Locate the cell with the specified text and output its [x, y] center coordinate. 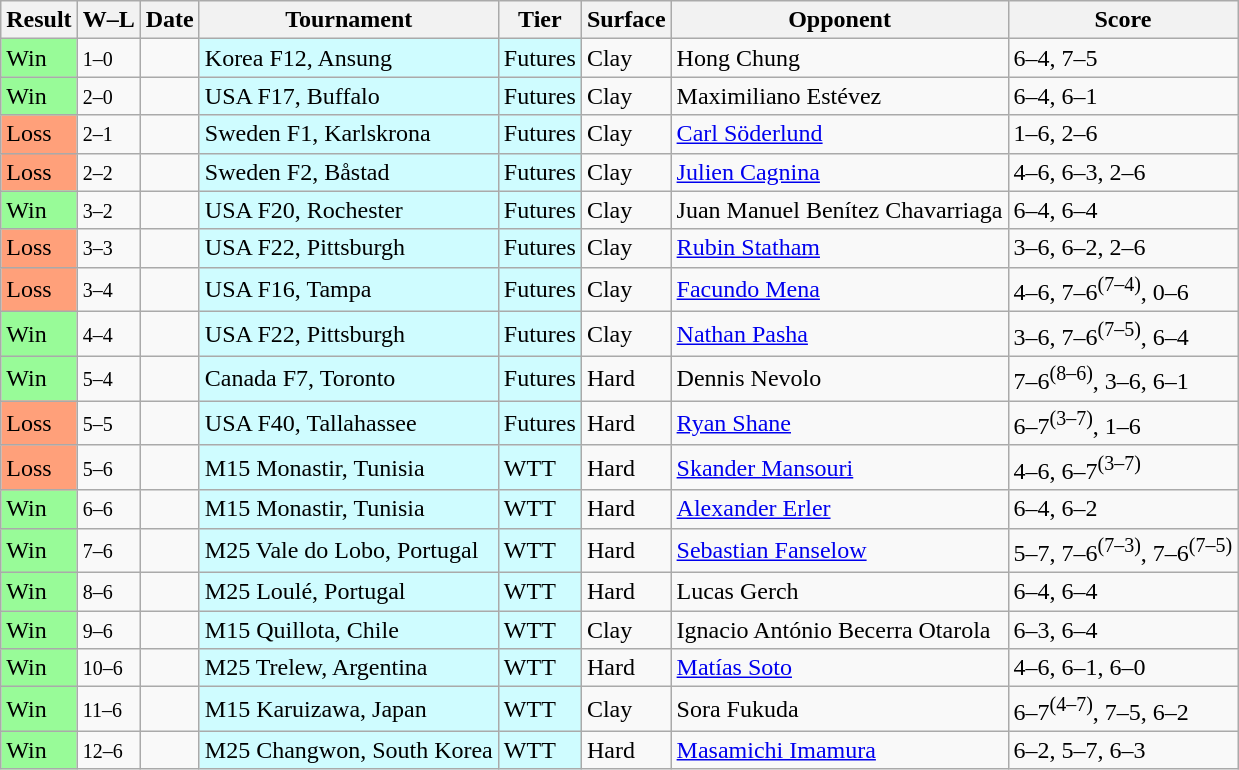
Result [39, 20]
8–6 [108, 592]
M25 Changwon, South Korea [348, 750]
2–2 [108, 172]
Score [1123, 20]
Masamichi Imamura [840, 750]
Canada F7, Toronto [348, 378]
3–6, 7–6(7–5), 6–4 [1123, 334]
Tier [540, 20]
4–6, 6–7(3–7) [1123, 468]
Sora Fukuda [840, 710]
Hong Chung [840, 58]
1–6, 2–6 [1123, 134]
7–6(8–6), 3–6, 6–1 [1123, 378]
M15 Quillota, Chile [348, 630]
6–4, 7–5 [1123, 58]
6–2, 5–7, 6–3 [1123, 750]
Tournament [348, 20]
1–0 [108, 58]
Korea F12, Ansung [348, 58]
Dennis Nevolo [840, 378]
Facundo Mena [840, 290]
5–4 [108, 378]
11–6 [108, 710]
5–6 [108, 468]
3–4 [108, 290]
5–7, 7–6(7–3), 7–6(7–5) [1123, 550]
3–6, 6–2, 2–6 [1123, 248]
USA F16, Tampa [348, 290]
Ignacio António Becerra Otarola [840, 630]
6–7(3–7), 1–6 [1123, 424]
6–4, 6–2 [1123, 509]
3–3 [108, 248]
Sweden F1, Karlskrona [348, 134]
Rubin Statham [840, 248]
USA F20, Rochester [348, 210]
4–6, 6–3, 2–6 [1123, 172]
Matías Soto [840, 668]
12–6 [108, 750]
2–1 [108, 134]
M25 Loulé, Portugal [348, 592]
Nathan Pasha [840, 334]
6–4, 6–1 [1123, 96]
3–2 [108, 210]
4–4 [108, 334]
Julien Cagnina [840, 172]
USA F17, Buffalo [348, 96]
Lucas Gerch [840, 592]
Maximiliano Estévez [840, 96]
M25 Trelew, Argentina [348, 668]
W–L [108, 20]
Juan Manuel Benítez Chavarriaga [840, 210]
Alexander Erler [840, 509]
4–6, 6–1, 6–0 [1123, 668]
9–6 [108, 630]
7–6 [108, 550]
6–3, 6–4 [1123, 630]
Sweden F2, Båstad [348, 172]
10–6 [108, 668]
Carl Söderlund [840, 134]
4–6, 7–6(7–4), 0–6 [1123, 290]
Skander Mansouri [840, 468]
Ryan Shane [840, 424]
5–5 [108, 424]
Surface [626, 20]
6–7(4–7), 7–5, 6–2 [1123, 710]
2–0 [108, 96]
Sebastian Fanselow [840, 550]
Opponent [840, 20]
Date [170, 20]
USA F40, Tallahassee [348, 424]
M25 Vale do Lobo, Portugal [348, 550]
6–6 [108, 509]
M15 Karuizawa, Japan [348, 710]
